Determine the (X, Y) coordinate at the center of the cell enclosing the given text.  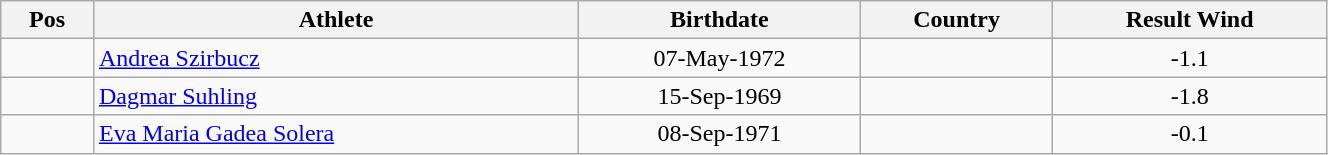
-1.8 (1190, 96)
Birthdate (720, 20)
07-May-1972 (720, 58)
15-Sep-1969 (720, 96)
-0.1 (1190, 134)
Andrea Szirbucz (336, 58)
08-Sep-1971 (720, 134)
Athlete (336, 20)
Pos (48, 20)
Result Wind (1190, 20)
Country (956, 20)
Dagmar Suhling (336, 96)
Eva Maria Gadea Solera (336, 134)
-1.1 (1190, 58)
